Determine the (X, Y) coordinate at the center of the cell enclosing the given text.  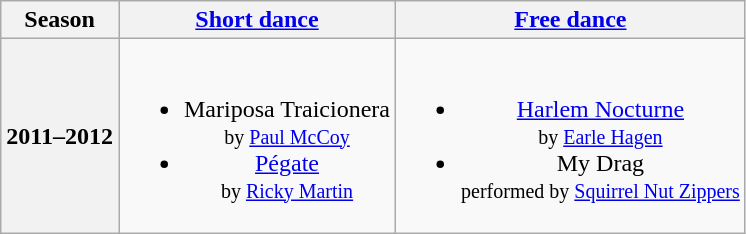
Short dance (256, 20)
Harlem Nocturne by Earle Hagen My Drag performed by Squirrel Nut Zippers (571, 136)
2011–2012 (60, 136)
Season (60, 20)
Mariposa Traicionera by Paul McCoy Pégate by Ricky Martin (256, 136)
Free dance (571, 20)
